Provide the [x, y] coordinate of the cell's center where the given text is located.  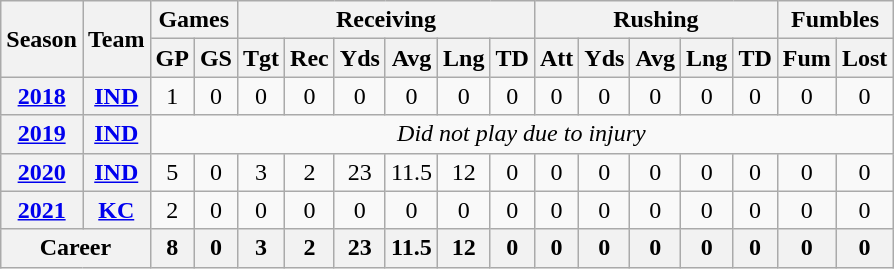
Rushing [656, 20]
2019 [42, 134]
Fumbles [834, 20]
1 [172, 96]
GP [172, 58]
Tgt [260, 58]
Rec [310, 58]
2020 [42, 172]
2018 [42, 96]
Season [42, 39]
Games [194, 20]
5 [172, 172]
Receiving [386, 20]
2021 [42, 210]
8 [172, 248]
Lost [864, 58]
GS [216, 58]
KC [116, 210]
Fum [806, 58]
Did not play due to injury [522, 134]
Att [556, 58]
Team [116, 39]
Career [76, 248]
